Determine the [x, y] coordinate at the center of the cell enclosing the given text.  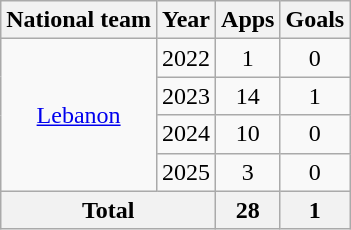
2022 [186, 58]
28 [248, 210]
14 [248, 96]
2023 [186, 96]
2024 [186, 134]
Goals [315, 20]
Year [186, 20]
10 [248, 134]
Lebanon [79, 115]
National team [79, 20]
Total [108, 210]
Apps [248, 20]
2025 [186, 172]
3 [248, 172]
